Search for the cell housing the specified text and yield its (X, Y) center coordinate. 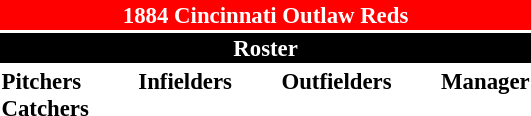
Roster (266, 48)
1884 Cincinnati Outlaw Reds (266, 15)
